Pinpoint the cell where the given text exists, returning its [X, Y] midpoint coordinate. 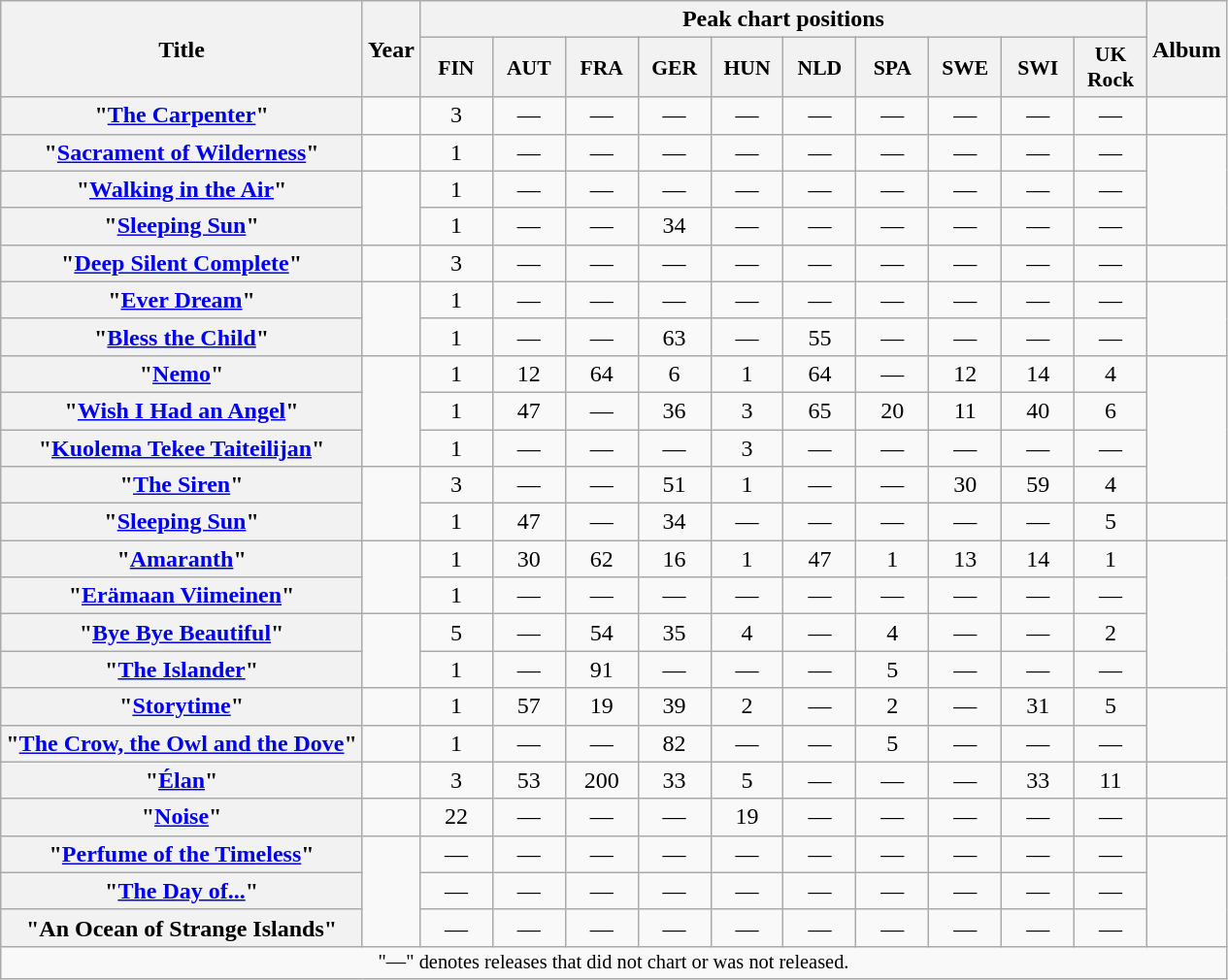
SPA [893, 68]
Year [390, 49]
AUT [528, 68]
35 [674, 633]
NLD [819, 68]
31 [1039, 706]
36 [674, 410]
"An Ocean of Strange Islands" [183, 928]
"Ever Dream" [183, 300]
SWI [1039, 68]
Title [183, 49]
63 [674, 337]
"Storytime" [183, 706]
"Wish I Had an Angel" [183, 410]
FIN [456, 68]
"The Crow, the Owl and the Dove" [183, 743]
"The Siren" [183, 485]
"The Carpenter" [183, 115]
53 [528, 780]
HUN [747, 68]
16 [674, 559]
FRA [602, 68]
57 [528, 706]
62 [602, 559]
SWE [965, 68]
91 [602, 670]
UKRock [1111, 68]
"Noise" [183, 817]
22 [456, 817]
82 [674, 743]
200 [602, 780]
"Nemo" [183, 374]
55 [819, 337]
"Élan" [183, 780]
GER [674, 68]
54 [602, 633]
Album [1186, 49]
39 [674, 706]
Peak chart positions [782, 19]
65 [819, 410]
20 [893, 410]
"The Islander" [183, 670]
59 [1039, 485]
51 [674, 485]
"Bless the Child" [183, 337]
"Walking in the Air" [183, 189]
40 [1039, 410]
"Deep Silent Complete" [183, 263]
"The Day of..." [183, 891]
13 [965, 559]
"Erämaan Viimeinen" [183, 596]
"Perfume of the Timeless" [183, 854]
"Bye Bye Beautiful" [183, 633]
"Sacrament of Wilderness" [183, 152]
"Kuolema Tekee Taiteilijan" [183, 447]
"—" denotes releases that did not chart or was not released. [614, 963]
"Amaranth" [183, 559]
